Locate the cell with the specified text and output its [x, y] center coordinate. 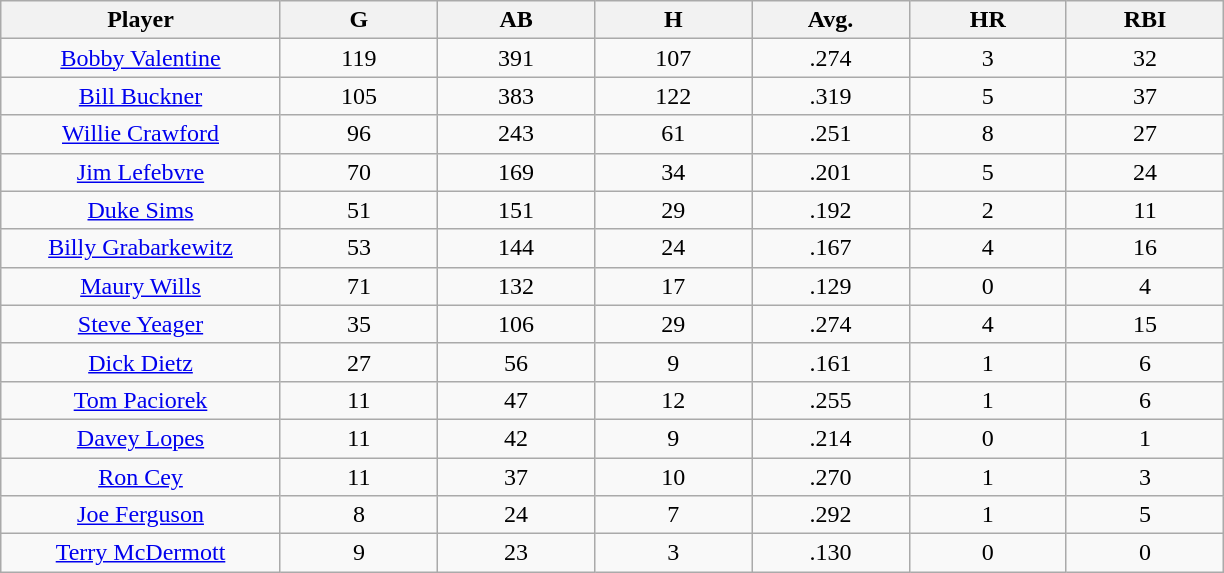
Ron Cey [141, 477]
70 [358, 172]
105 [358, 96]
51 [358, 210]
7 [674, 515]
H [674, 20]
35 [358, 324]
.130 [830, 553]
Tom Paciorek [141, 400]
Duke Sims [141, 210]
G [358, 20]
47 [516, 400]
Joe Ferguson [141, 515]
Maury Wills [141, 286]
17 [674, 286]
16 [1144, 248]
32 [1144, 58]
383 [516, 96]
61 [674, 134]
2 [988, 210]
53 [358, 248]
Steve Yeager [141, 324]
.270 [830, 477]
Bill Buckner [141, 96]
AB [516, 20]
10 [674, 477]
Avg. [830, 20]
56 [516, 362]
12 [674, 400]
.214 [830, 438]
107 [674, 58]
.161 [830, 362]
23 [516, 553]
151 [516, 210]
Billy Grabarkewitz [141, 248]
.292 [830, 515]
106 [516, 324]
391 [516, 58]
42 [516, 438]
HR [988, 20]
169 [516, 172]
71 [358, 286]
Terry McDermott [141, 553]
.251 [830, 134]
.129 [830, 286]
Jim Lefebvre [141, 172]
243 [516, 134]
.201 [830, 172]
.255 [830, 400]
96 [358, 134]
.192 [830, 210]
Bobby Valentine [141, 58]
Davey Lopes [141, 438]
144 [516, 248]
Player [141, 20]
Willie Crawford [141, 134]
.167 [830, 248]
119 [358, 58]
.319 [830, 96]
34 [674, 172]
132 [516, 286]
RBI [1144, 20]
122 [674, 96]
Dick Dietz [141, 362]
15 [1144, 324]
